Capture the cell that displays the provided text and extract its [x, y] central coordinate. 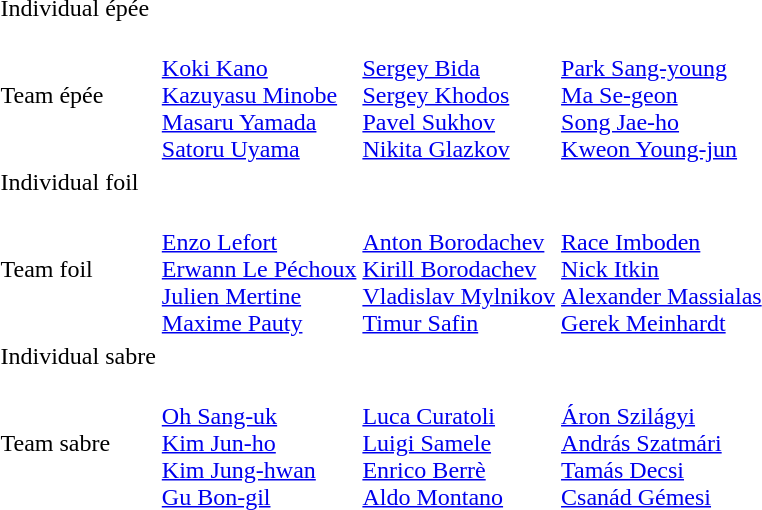
Enzo LefortErwann Le PéchouxJulien MertineMaxime Pauty [259, 269]
Koki KanoKazuyasu MinobeMasaru YamadaSatoru Uyama [259, 95]
Anton BorodachevKirill BorodachevVladislav MylnikovTimur Safin [459, 269]
Sergey BidaSergey KhodosPavel SukhovNikita Glazkov [459, 95]
